Return [x, y] of the center of cell containing provided text 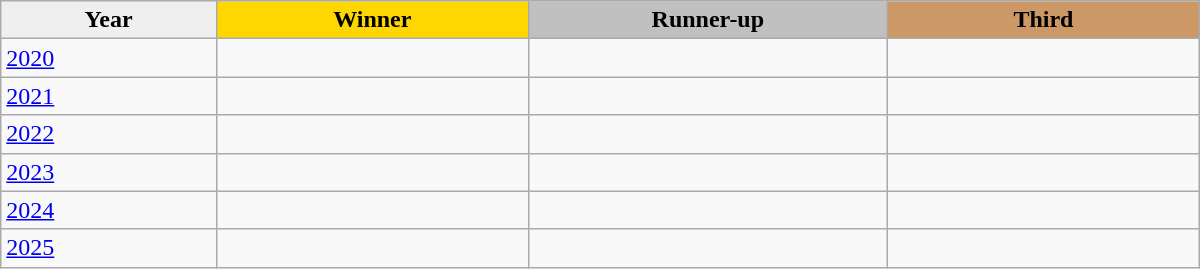
2022 [109, 134]
Third [1044, 20]
2025 [109, 248]
2020 [109, 58]
Winner [372, 20]
Year [109, 20]
2024 [109, 210]
2021 [109, 96]
2023 [109, 172]
Runner-up [708, 20]
